Detect which cell encompasses the target text, then output its (X, Y) center coordinate. 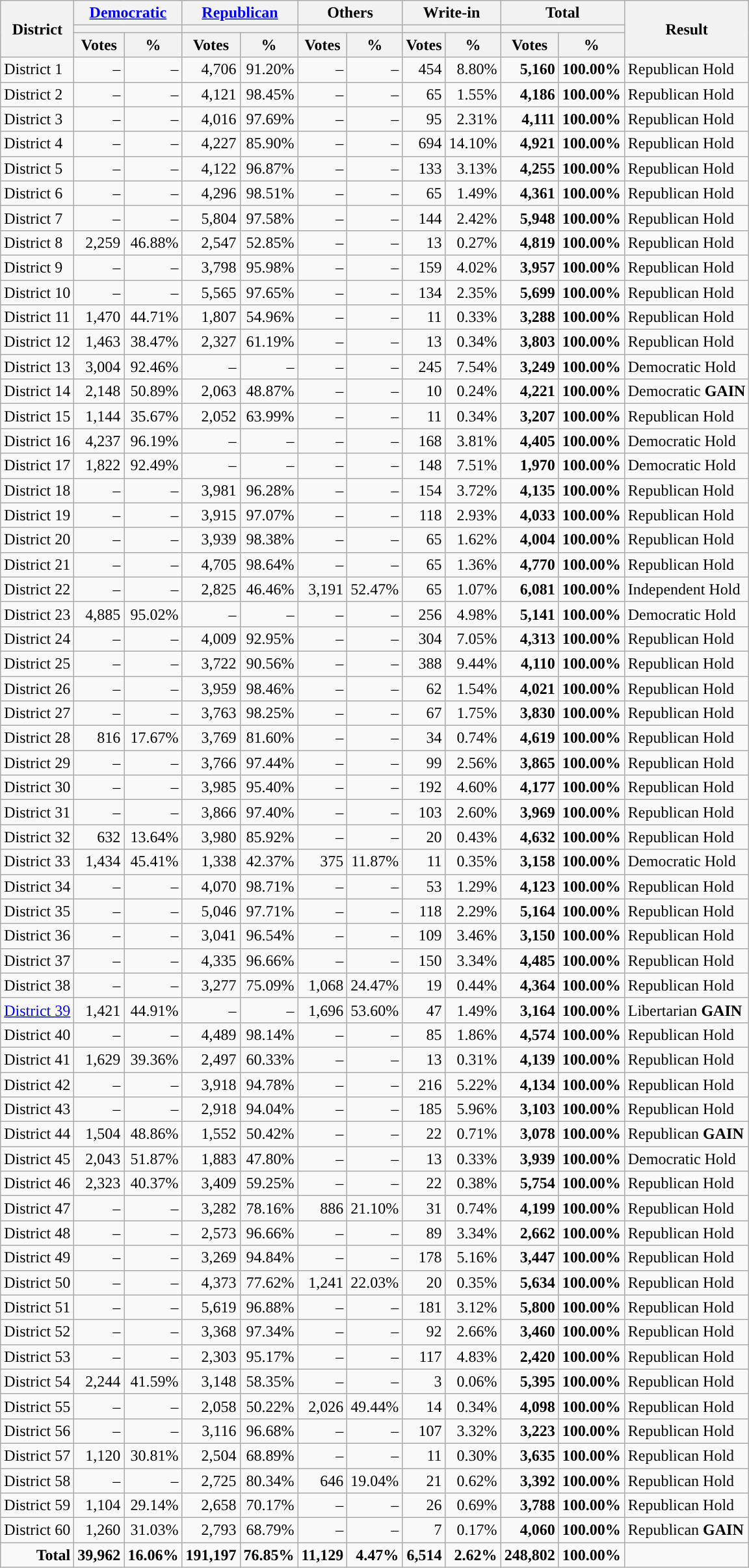
76.85% (269, 1555)
53 (424, 886)
94.78% (269, 1084)
3,981 (211, 490)
63.99% (269, 416)
3,150 (529, 936)
49.44% (374, 1406)
646 (322, 1481)
95.17% (269, 1357)
2,244 (99, 1381)
29.14% (153, 1506)
2,259 (99, 243)
98.14% (269, 1035)
248,802 (529, 1555)
0.06% (473, 1381)
District 13 (38, 367)
District 48 (38, 1233)
4,373 (211, 1282)
6,514 (424, 1555)
39,962 (99, 1555)
92.49% (153, 466)
7 (424, 1530)
District 17 (38, 466)
98.45% (269, 94)
96.88% (269, 1307)
26 (424, 1506)
10 (424, 392)
4,177 (529, 788)
38.47% (153, 342)
3,148 (211, 1381)
3,041 (211, 936)
256 (424, 614)
4,335 (211, 961)
2.62% (473, 1555)
District 60 (38, 1530)
0.43% (473, 837)
178 (424, 1258)
4,121 (211, 94)
14 (424, 1406)
4,619 (529, 738)
District 24 (38, 639)
85.92% (269, 837)
District 19 (38, 515)
3,158 (529, 862)
2,658 (211, 1506)
1,822 (99, 466)
7.05% (473, 639)
5,619 (211, 1307)
97.34% (269, 1332)
3,722 (211, 663)
94.04% (269, 1110)
Democratic (128, 13)
95.98% (269, 267)
4,489 (211, 1035)
1,338 (211, 862)
50.22% (269, 1406)
District 34 (38, 886)
5,634 (529, 1282)
1,434 (99, 862)
District 47 (38, 1208)
47 (424, 1010)
375 (322, 862)
46.88% (153, 243)
2,026 (322, 1406)
97.71% (269, 911)
4,135 (529, 490)
3,635 (529, 1455)
96.28% (269, 490)
61.19% (269, 342)
District 27 (38, 713)
4,122 (211, 168)
2,662 (529, 1233)
3,865 (529, 763)
3,798 (211, 267)
98.64% (269, 565)
4,009 (211, 639)
4,123 (529, 886)
2,547 (211, 243)
District 58 (38, 1481)
4,139 (529, 1059)
388 (424, 663)
92.46% (153, 367)
3,769 (211, 738)
3,368 (211, 1332)
4.83% (473, 1357)
Result (687, 29)
4.98% (473, 614)
District 59 (38, 1506)
2.60% (473, 812)
34 (424, 738)
3,269 (211, 1258)
11,129 (322, 1555)
4,111 (529, 119)
4,921 (529, 144)
2.56% (473, 763)
5,754 (529, 1184)
4.02% (473, 267)
1.62% (473, 540)
81.60% (269, 738)
District 36 (38, 936)
District 51 (38, 1307)
19 (424, 985)
District (38, 29)
District 12 (38, 342)
85.90% (269, 144)
97.07% (269, 515)
3,763 (211, 713)
21 (424, 1481)
44.71% (153, 317)
185 (424, 1110)
144 (424, 218)
95 (424, 119)
6,081 (529, 589)
98.38% (269, 540)
4,706 (211, 70)
District 20 (38, 540)
0.44% (473, 985)
District 30 (38, 788)
96.19% (153, 441)
51.87% (153, 1159)
134 (424, 292)
53.60% (374, 1010)
4,021 (529, 689)
52.47% (374, 589)
District 55 (38, 1406)
3,207 (529, 416)
107 (424, 1431)
58.35% (269, 1381)
District 53 (38, 1357)
5,800 (529, 1307)
98.46% (269, 689)
District 6 (38, 193)
0.17% (473, 1530)
4,632 (529, 837)
District 38 (38, 985)
154 (424, 490)
632 (99, 837)
48.87% (269, 392)
2,504 (211, 1455)
60.33% (269, 1059)
4,033 (529, 515)
District 33 (38, 862)
District 39 (38, 1010)
54.96% (269, 317)
District 28 (38, 738)
1,144 (99, 416)
District 3 (38, 119)
District 54 (38, 1381)
2,052 (211, 416)
2,303 (211, 1357)
5,948 (529, 218)
1,068 (322, 985)
District 8 (38, 243)
2,573 (211, 1233)
17.67% (153, 738)
68.79% (269, 1530)
16.06% (153, 1555)
1,883 (211, 1159)
96.54% (269, 936)
2,063 (211, 392)
District 40 (38, 1035)
3,866 (211, 812)
3,918 (211, 1084)
4,186 (529, 94)
1.75% (473, 713)
2.35% (473, 292)
4,237 (99, 441)
40.37% (153, 1184)
62 (424, 689)
2,043 (99, 1159)
1.54% (473, 689)
4,016 (211, 119)
3,116 (211, 1431)
Others (350, 13)
2,825 (211, 589)
1,970 (529, 466)
4,361 (529, 193)
3.46% (473, 936)
2,420 (529, 1357)
80.34% (269, 1481)
District 7 (38, 218)
0.24% (473, 392)
3.32% (473, 1431)
District 9 (38, 267)
1,260 (99, 1530)
1,807 (211, 317)
District 23 (38, 614)
95.40% (269, 788)
99 (424, 763)
3,460 (529, 1332)
3,223 (529, 1431)
District 15 (38, 416)
2,725 (211, 1481)
50.42% (269, 1134)
3,078 (529, 1134)
50.89% (153, 392)
2.66% (473, 1332)
3,985 (211, 788)
44.91% (153, 1010)
109 (424, 936)
5,699 (529, 292)
3,788 (529, 1506)
1.55% (473, 94)
245 (424, 367)
District 57 (38, 1455)
5.96% (473, 1110)
1.36% (473, 565)
3.12% (473, 1307)
97.58% (269, 218)
454 (424, 70)
70.17% (269, 1506)
216 (424, 1084)
4,070 (211, 886)
90.56% (269, 663)
46.46% (269, 589)
150 (424, 961)
3,969 (529, 812)
District 43 (38, 1110)
89 (424, 1233)
District 4 (38, 144)
0.62% (473, 1481)
4,705 (211, 565)
District 35 (38, 911)
5,164 (529, 911)
98.51% (269, 193)
4.47% (374, 1555)
District 49 (38, 1258)
District 37 (38, 961)
1,463 (99, 342)
97.40% (269, 812)
5,160 (529, 70)
3.81% (473, 441)
3,277 (211, 985)
3,191 (322, 589)
3,282 (211, 1208)
5,565 (211, 292)
0.31% (473, 1059)
41.59% (153, 1381)
4,885 (99, 614)
24.47% (374, 985)
1,504 (99, 1134)
11.87% (374, 862)
1.29% (473, 886)
Democratic GAIN (687, 392)
103 (424, 812)
78.16% (269, 1208)
District 14 (38, 392)
5,046 (211, 911)
3,103 (529, 1110)
92.95% (269, 639)
District 10 (38, 292)
5,141 (529, 614)
2.31% (473, 119)
42.37% (269, 862)
694 (424, 144)
3,915 (211, 515)
13.64% (153, 837)
0.38% (473, 1184)
148 (424, 466)
4,098 (529, 1406)
3,409 (211, 1184)
4.60% (473, 788)
1,696 (322, 1010)
1,421 (99, 1010)
3,957 (529, 267)
4,110 (529, 663)
4,364 (529, 985)
District 18 (38, 490)
3,980 (211, 837)
304 (424, 639)
District 45 (38, 1159)
98.71% (269, 886)
2.93% (473, 515)
91.20% (269, 70)
District 31 (38, 812)
7.54% (473, 367)
2.42% (473, 218)
District 25 (38, 663)
45.41% (153, 862)
21.10% (374, 1208)
31.03% (153, 1530)
31 (424, 1208)
30.81% (153, 1455)
4,134 (529, 1084)
District 50 (38, 1282)
District 1 (38, 70)
192 (424, 788)
3,288 (529, 317)
3.72% (473, 490)
District 41 (38, 1059)
191,197 (211, 1555)
District 22 (38, 589)
4,770 (529, 565)
4,819 (529, 243)
8.80% (473, 70)
95.02% (153, 614)
3,392 (529, 1481)
1.07% (473, 589)
35.67% (153, 416)
52.85% (269, 243)
District 2 (38, 94)
22.03% (374, 1282)
85 (424, 1035)
3,766 (211, 763)
2,793 (211, 1530)
District 44 (38, 1134)
816 (99, 738)
68.89% (269, 1455)
1.86% (473, 1035)
4,199 (529, 1208)
59.25% (269, 1184)
District 42 (38, 1084)
2,323 (99, 1184)
3,447 (529, 1258)
5.16% (473, 1258)
3,164 (529, 1010)
3,004 (99, 367)
1,120 (99, 1455)
3,830 (529, 713)
4,485 (529, 961)
9.44% (473, 663)
3,803 (529, 342)
96.87% (269, 168)
0.27% (473, 243)
Republican (240, 13)
117 (424, 1357)
96.68% (269, 1431)
3,959 (211, 689)
1,629 (99, 1059)
77.62% (269, 1282)
48.86% (153, 1134)
1,552 (211, 1134)
4,296 (211, 193)
47.80% (269, 1159)
2,148 (99, 392)
District 26 (38, 689)
District 52 (38, 1332)
5,804 (211, 218)
168 (424, 441)
94.84% (269, 1258)
92 (424, 1332)
67 (424, 713)
5.22% (473, 1084)
Libertarian GAIN (687, 1010)
District 56 (38, 1431)
5,395 (529, 1381)
4,405 (529, 441)
0.30% (473, 1455)
3,249 (529, 367)
886 (322, 1208)
97.65% (269, 292)
1,241 (322, 1282)
District 5 (38, 168)
2.29% (473, 911)
4,221 (529, 392)
98.25% (269, 713)
3.13% (473, 168)
4,060 (529, 1530)
District 11 (38, 317)
Independent Hold (687, 589)
1,470 (99, 317)
97.69% (269, 119)
0.71% (473, 1134)
2,327 (211, 342)
39.36% (153, 1059)
4,255 (529, 168)
4,227 (211, 144)
14.10% (473, 144)
4,313 (529, 639)
4,004 (529, 540)
2,918 (211, 1110)
4,574 (529, 1035)
159 (424, 267)
District 21 (38, 565)
181 (424, 1307)
3 (424, 1381)
1,104 (99, 1506)
District 16 (38, 441)
97.44% (269, 763)
0.69% (473, 1506)
District 29 (38, 763)
District 46 (38, 1184)
75.09% (269, 985)
2,058 (211, 1406)
133 (424, 168)
Write-in (451, 13)
District 32 (38, 837)
7.51% (473, 466)
19.04% (374, 1481)
2,497 (211, 1059)
